Provide the [x, y] coordinate of the cell's center where the given text is located.  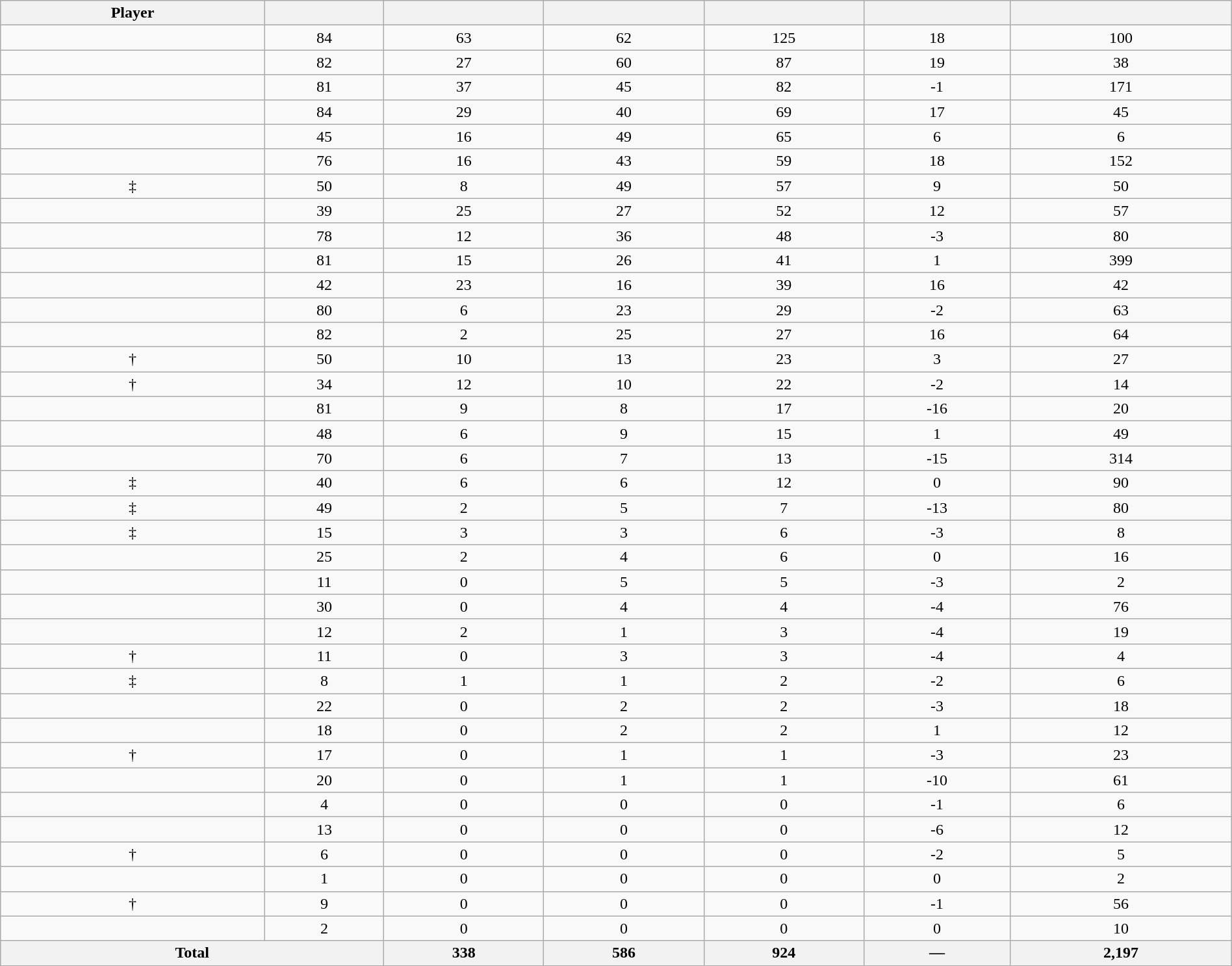
43 [624, 161]
70 [324, 458]
62 [624, 38]
924 [784, 953]
59 [784, 161]
87 [784, 62]
38 [1122, 62]
586 [624, 953]
52 [784, 211]
-16 [937, 409]
61 [1122, 780]
90 [1122, 483]
-6 [937, 829]
41 [784, 260]
171 [1122, 87]
Player [133, 13]
60 [624, 62]
36 [624, 235]
-15 [937, 458]
100 [1122, 38]
64 [1122, 335]
399 [1122, 260]
34 [324, 384]
-10 [937, 780]
14 [1122, 384]
69 [784, 112]
338 [464, 953]
37 [464, 87]
152 [1122, 161]
-13 [937, 508]
2,197 [1122, 953]
30 [324, 607]
78 [324, 235]
— [937, 953]
Total [192, 953]
65 [784, 137]
56 [1122, 904]
125 [784, 38]
314 [1122, 458]
26 [624, 260]
